Identify which cell holds the provided text, then report its [x, y] central coordinate. 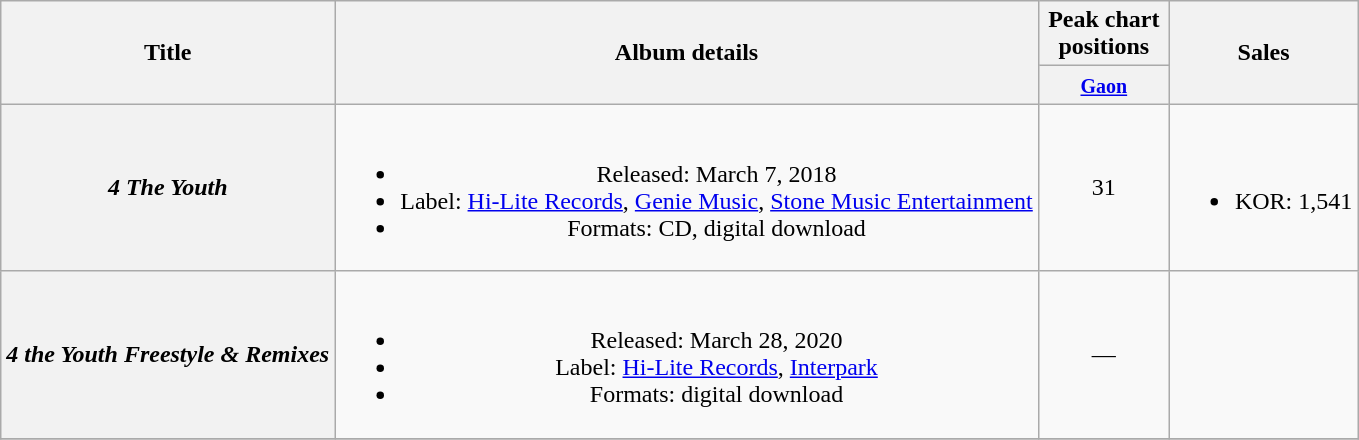
Album details [687, 52]
31 [1104, 188]
Released: March 7, 2018Label: Hi-Lite Records, Genie Music, Stone Music EntertainmentFormats: CD, digital download [687, 188]
4 The Youth [168, 188]
Title [168, 52]
Sales [1263, 52]
Released: March 28, 2020Label: Hi-Lite Records, InterparkFormats: digital download [687, 354]
Peak chart positions [1104, 34]
— [1104, 354]
KOR: 1,541 [1263, 188]
4 the Youth Freestyle & Remixes [168, 354]
Gaon [1104, 85]
